From the cell containing the given text, extract its center point as [X, Y] coordinate. 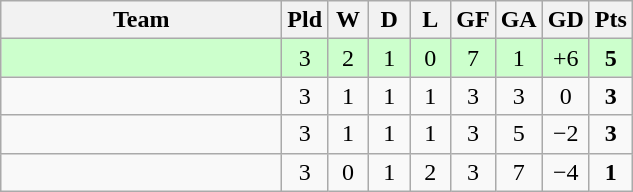
W [348, 20]
Team [142, 20]
Pld [305, 20]
+6 [566, 58]
GA [518, 20]
L [430, 20]
−4 [566, 172]
−2 [566, 134]
GF [473, 20]
GD [566, 20]
D [390, 20]
Pts [610, 20]
